Output the (X, Y) coordinate of the center of the cell containing the given text.  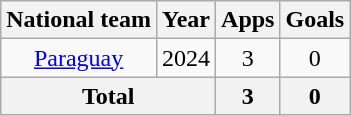
Total (108, 96)
Apps (248, 20)
Goals (315, 20)
National team (79, 20)
Year (186, 20)
Paraguay (79, 58)
2024 (186, 58)
